Identify which cell holds the provided text, then report its [x, y] central coordinate. 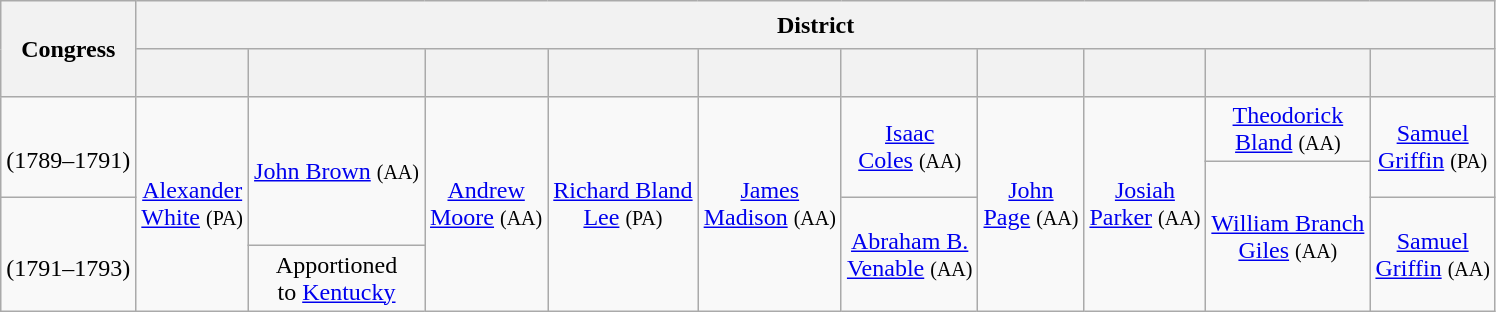
William BranchGiles (AA) [1288, 236]
JohnPage (AA) [1031, 204]
AndrewMoore (AA) [486, 204]
AlexanderWhite (PA) [192, 204]
Richard BlandLee (PA) [623, 204]
(1791–1793) [68, 254]
Apportionedto Kentucky [337, 278]
Abraham B.Venable (AA) [910, 254]
SamuelGriffin (PA) [1432, 148]
Congress [68, 49]
(1789–1791) [68, 148]
District [816, 25]
IsaacColes (AA) [910, 148]
JosiahParker (AA) [1145, 204]
John Brown (AA) [337, 172]
SamuelGriffin (AA) [1432, 254]
TheodorickBland (AA) [1288, 130]
JamesMadison (AA) [770, 204]
